Find where the given text appears and provide that cell's center as [X, Y] coordinate. 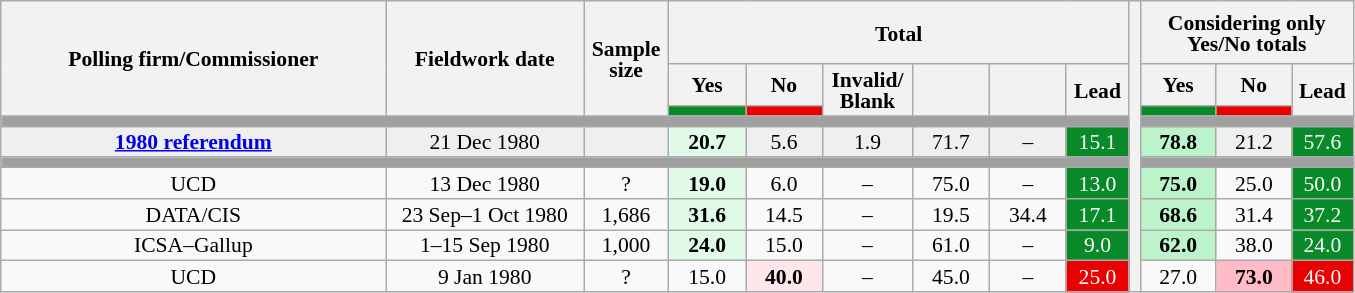
1.9 [867, 142]
15.1 [1097, 142]
38.0 [1254, 246]
Invalid/Blank [867, 90]
5.6 [784, 142]
13.0 [1097, 184]
1,000 [626, 246]
Total [899, 32]
Sample size [626, 58]
23 Sep–1 Oct 1980 [485, 214]
34.4 [1028, 214]
50.0 [1322, 184]
9.0 [1097, 246]
73.0 [1254, 276]
9 Jan 1980 [485, 276]
61.0 [950, 246]
27.0 [1178, 276]
71.7 [950, 142]
68.6 [1178, 214]
DATA/CIS [194, 214]
Polling firm/Commissioner [194, 58]
19.0 [708, 184]
40.0 [784, 276]
45.0 [950, 276]
21.2 [1254, 142]
1–15 Sep 1980 [485, 246]
78.8 [1178, 142]
31.4 [1254, 214]
19.5 [950, 214]
57.6 [1322, 142]
21 Dec 1980 [485, 142]
Fieldwork date [485, 58]
14.5 [784, 214]
31.6 [708, 214]
6.0 [784, 184]
ICSA–Gallup [194, 246]
20.7 [708, 142]
1,686 [626, 214]
62.0 [1178, 246]
37.2 [1322, 214]
13 Dec 1980 [485, 184]
1980 referendum [194, 142]
Considering onlyYes/No totals [1246, 32]
46.0 [1322, 276]
17.1 [1097, 214]
